Identify which cell holds the provided text, then report its (x, y) central coordinate. 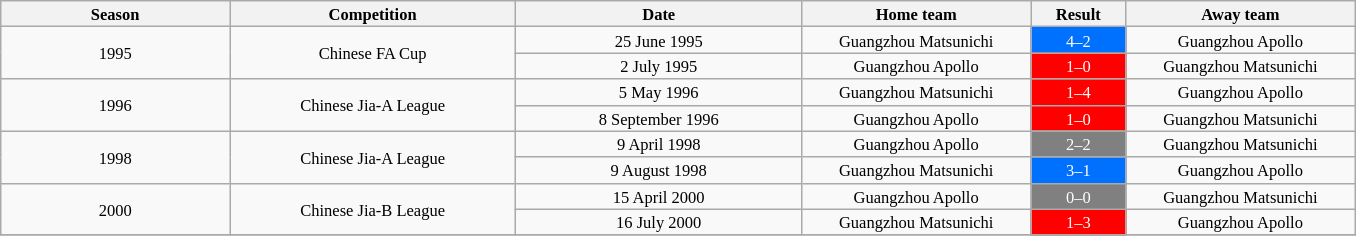
2–2 (1078, 144)
Home team (916, 14)
Competition (373, 14)
2 July 1995 (659, 66)
16 July 2000 (659, 222)
9 April 1998 (659, 144)
Date (659, 14)
15 April 2000 (659, 196)
3–1 (1078, 170)
Away team (1240, 14)
1–4 (1078, 92)
1996 (116, 105)
Season (116, 14)
Result (1078, 14)
1–3 (1078, 222)
5 May 1996 (659, 92)
0–0 (1078, 196)
25 June 1995 (659, 40)
4–2 (1078, 40)
1995 (116, 53)
2000 (116, 209)
1998 (116, 157)
Chinese Jia-B League (373, 209)
Chinese FA Cup (373, 53)
9 August 1998 (659, 170)
8 September 1996 (659, 118)
